Extract the [x, y] coordinate from the center of the cell holding the provided text.  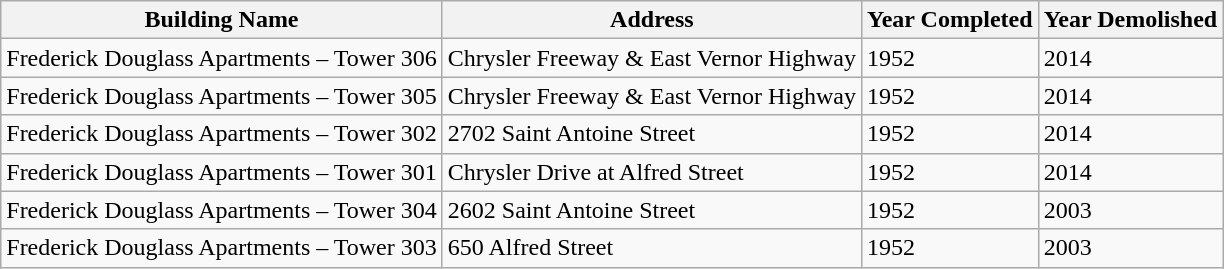
Frederick Douglass Apartments – Tower 303 [222, 248]
Year Completed [950, 20]
Frederick Douglass Apartments – Tower 302 [222, 134]
2702 Saint Antoine Street [652, 134]
Frederick Douglass Apartments – Tower 304 [222, 210]
Chrysler Drive at Alfred Street [652, 172]
Year Demolished [1130, 20]
Building Name [222, 20]
Frederick Douglass Apartments – Tower 306 [222, 58]
Address [652, 20]
2602 Saint Antoine Street [652, 210]
650 Alfred Street [652, 248]
Frederick Douglass Apartments – Tower 305 [222, 96]
Frederick Douglass Apartments – Tower 301 [222, 172]
